Extract the [x, y] coordinate from the center of the cell holding the provided text.  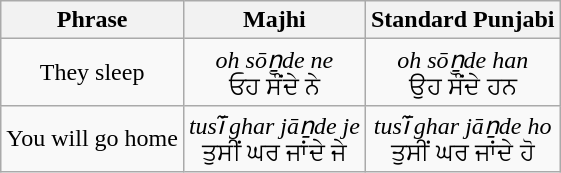
oh sōṉde hanਉਹ ਸੌਂਦੇ ਹਨ [462, 72]
They sleep [92, 72]
oh sōṉde neਓਹ ਸੌਂਦੇ ਨੇ [274, 72]
You will go home [92, 138]
Phrase [92, 20]
tusī̃ ghar jāṉde hoਤੁਸੀਂ ਘਰ ਜਾਂਦੇ ਹੋ [462, 138]
Majhi [274, 20]
Standard Punjabi [462, 20]
tusī̃ ghar jāṉde jeਤੁਸੀਂ ਘਰ ਜਾਂਦੇ ਜੇ [274, 138]
